Return the [X, Y] coordinate for the center point of the cell that contains the specified text.  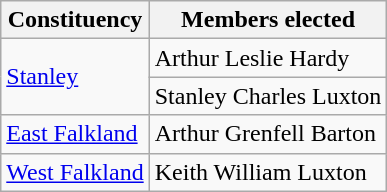
West Falkland [75, 172]
Stanley Charles Luxton [268, 96]
East Falkland [75, 134]
Constituency [75, 20]
Keith William Luxton [268, 172]
Members elected [268, 20]
Arthur Grenfell Barton [268, 134]
Stanley [75, 77]
Arthur Leslie Hardy [268, 58]
